Extract the [X, Y] coordinate from the center of the cell holding the provided text.  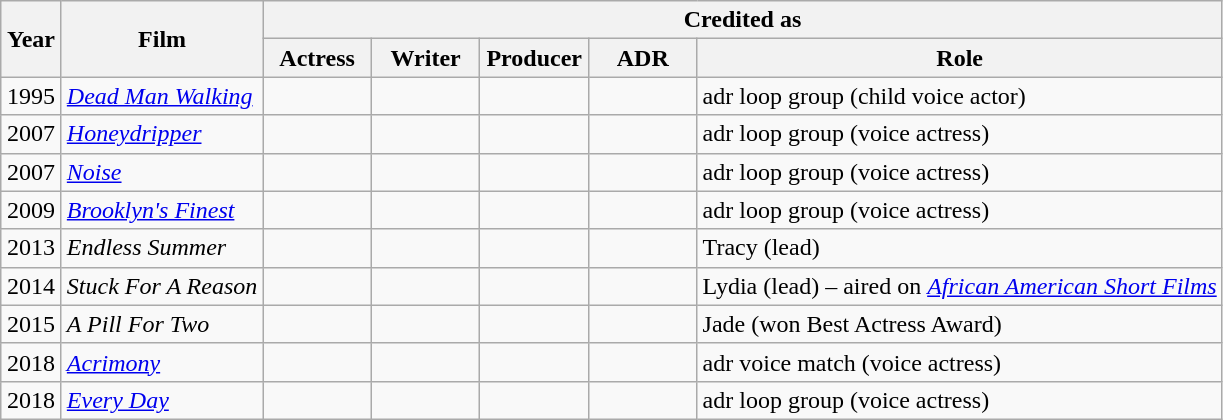
A Pill For Two [162, 324]
Every Day [162, 400]
Brooklyn's Finest [162, 210]
adr voice match (voice actress) [960, 362]
Actress [318, 58]
Tracy (lead) [960, 248]
2013 [32, 248]
Dead Man Walking [162, 96]
Role [960, 58]
Lydia (lead) – aired on African American Short Films [960, 286]
Stuck For A Reason [162, 286]
Noise [162, 172]
Writer [426, 58]
2015 [32, 324]
Year [32, 39]
Honeydripper [162, 134]
2009 [32, 210]
Film [162, 39]
1995 [32, 96]
adr loop group (child voice actor) [960, 96]
Jade (won Best Actress Award) [960, 324]
Acrimony [162, 362]
Endless Summer [162, 248]
Credited as [742, 20]
Producer [534, 58]
ADR [642, 58]
2014 [32, 286]
